Extract the [x, y] coordinate from the center of the cell holding the provided text.  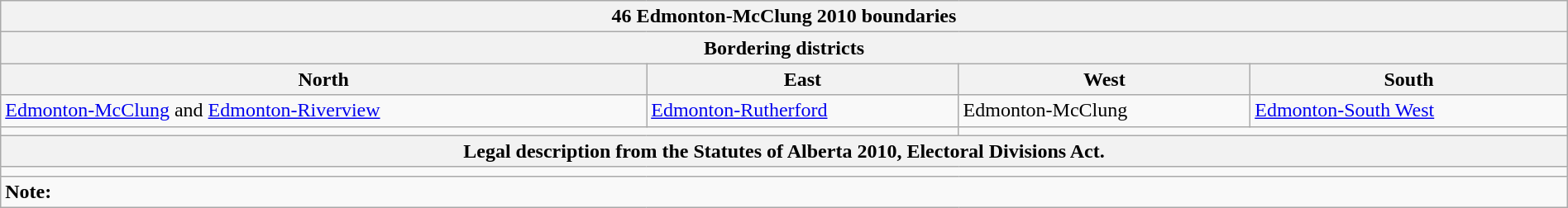
Edmonton-South West [1409, 111]
East [802, 79]
Note: [784, 191]
West [1105, 79]
46 Edmonton-McClung 2010 boundaries [784, 17]
Edmonton-McClung [1105, 111]
North [324, 79]
South [1409, 79]
Bordering districts [784, 48]
Legal description from the Statutes of Alberta 2010, Electoral Divisions Act. [784, 151]
Edmonton-McClung and Edmonton-Riverview [324, 111]
Edmonton-Rutherford [802, 111]
